Scan for the cell matching the given text and deliver its [x, y] coordinate at center. 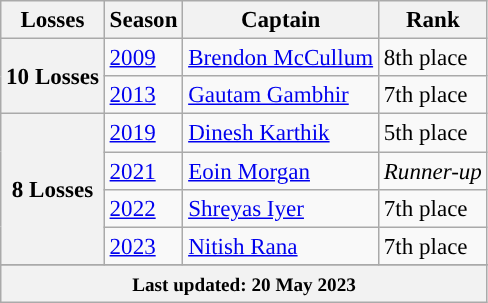
2022 [144, 209]
Losses [53, 20]
Runner-up [432, 171]
2019 [144, 133]
Rank [432, 20]
Eoin Morgan [281, 171]
Season [144, 20]
8 Losses [53, 190]
2009 [144, 58]
2021 [144, 171]
Gautam Gambhir [281, 95]
Nitish Rana [281, 246]
2013 [144, 95]
2023 [144, 246]
10 Losses [53, 76]
Dinesh Karthik [281, 133]
Last updated: 20 May 2023 [244, 284]
Brendon McCullum [281, 58]
5th place [432, 133]
Shreyas Iyer [281, 209]
8th place [432, 58]
Captain [281, 20]
